Return the (x, y) coordinate for the center point of the cell that contains the specified text.  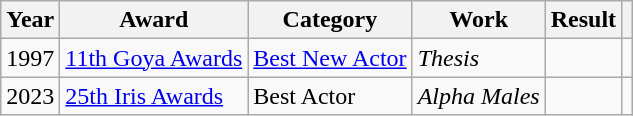
Best Actor (330, 96)
Alpha Males (478, 96)
Result (583, 20)
Best New Actor (330, 58)
25th Iris Awards (154, 96)
2023 (30, 96)
11th Goya Awards (154, 58)
Category (330, 20)
Award (154, 20)
1997 (30, 58)
Work (478, 20)
Year (30, 20)
Thesis (478, 58)
